Extract the (X, Y) coordinate from the center of the cell holding the provided text.  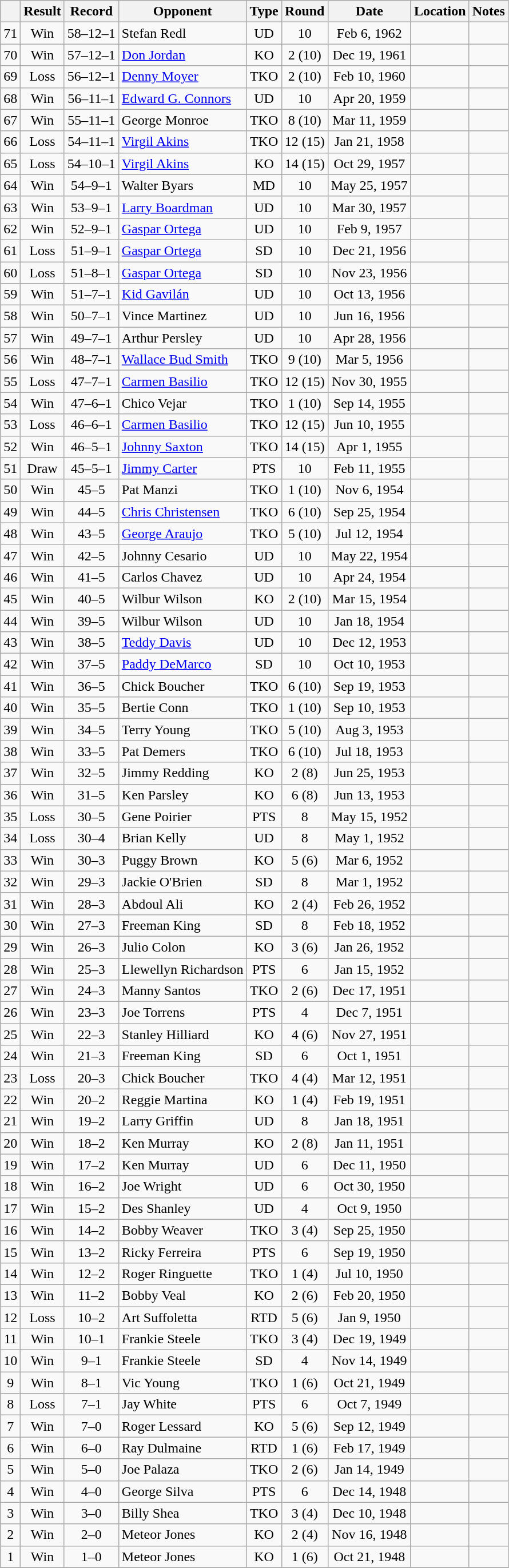
21–3 (92, 1056)
Oct 30, 1950 (369, 1187)
4 (4) (304, 1078)
54–9–1 (92, 185)
Oct 7, 1949 (369, 1404)
Sep 19, 1953 (369, 686)
12 (10, 1317)
Record (92, 11)
Nov 23, 1956 (369, 273)
May 1, 1952 (369, 838)
Brian Kelly (182, 838)
Jan 9, 1950 (369, 1317)
Mar 5, 1956 (369, 360)
1–0 (92, 1557)
27–3 (92, 925)
51–7–1 (92, 295)
Opponent (182, 11)
37 (10, 773)
Arthur Persley (182, 338)
Vince Martinez (182, 316)
21 (10, 1121)
11–2 (92, 1295)
Jun 16, 1956 (369, 316)
Johnny Cesario (182, 555)
62 (10, 229)
Dec 12, 1953 (369, 643)
27 (10, 991)
Location (440, 11)
56–11–1 (92, 98)
Jun 10, 1955 (369, 425)
Nov 14, 1949 (369, 1361)
28 (10, 969)
Dec 11, 1950 (369, 1165)
Notes (488, 11)
54 (10, 403)
Oct 9, 1950 (369, 1208)
45–5 (92, 490)
66 (10, 142)
9 (10, 1383)
39–5 (92, 620)
19 (10, 1165)
Jan 18, 1951 (369, 1121)
Abdoul Ali (182, 904)
George Araujo (182, 534)
37–5 (92, 664)
Round (304, 11)
30 (10, 925)
Terry Young (182, 730)
28–3 (92, 904)
51–9–1 (92, 250)
71 (10, 33)
55–11–1 (92, 120)
Oct 21, 1949 (369, 1383)
46 (10, 577)
Nov 16, 1948 (369, 1535)
45–5–1 (92, 468)
Don Jordan (182, 55)
Sep 19, 1950 (369, 1252)
Jan 21, 1958 (369, 142)
52–9–1 (92, 229)
Feb 6, 1962 (369, 33)
67 (10, 120)
Apr 20, 1959 (369, 98)
Oct 10, 1953 (369, 664)
47 (10, 555)
33–5 (92, 751)
Feb 10, 1960 (369, 77)
9 (10) (304, 360)
Result (42, 11)
26 (10, 1013)
69 (10, 77)
43 (10, 643)
Carlos Chavez (182, 577)
Roger Lessard (182, 1426)
22–3 (92, 1034)
Draw (42, 468)
Jan 15, 1952 (369, 969)
56 (10, 360)
Jay White (182, 1404)
34–5 (92, 730)
44 (10, 620)
7–1 (92, 1404)
3 (10, 1513)
Roger Ringuette (182, 1273)
Aug 3, 1953 (369, 730)
Ken Parsley (182, 795)
34 (10, 838)
60 (10, 273)
47–7–1 (92, 381)
Nov 6, 1954 (369, 490)
12–2 (92, 1273)
Dec 19, 1949 (369, 1339)
2 (10, 1535)
Pat Demers (182, 751)
Joe Torrens (182, 1013)
Julio Colon (182, 947)
15–2 (92, 1208)
George Silva (182, 1491)
Bertie Conn (182, 708)
Dec 14, 1948 (369, 1491)
2–0 (92, 1535)
Jun 13, 1953 (369, 795)
Jan 11, 1951 (369, 1143)
Sep 25, 1954 (369, 512)
3–0 (92, 1513)
Wallace Bud Smith (182, 360)
Jan 26, 1952 (369, 947)
45 (10, 599)
Oct 29, 1957 (369, 164)
Bobby Veal (182, 1295)
Mar 6, 1952 (369, 860)
Larry Boardman (182, 207)
7 (10, 1426)
Manny Santos (182, 991)
57–12–1 (92, 55)
65 (10, 164)
59 (10, 295)
George Monroe (182, 120)
36–5 (92, 686)
Feb 20, 1950 (369, 1295)
31 (10, 904)
20 (10, 1143)
Oct 1, 1951 (369, 1056)
11 (10, 1339)
32–5 (92, 773)
Denny Moyer (182, 77)
20–3 (92, 1078)
Dec 21, 1956 (369, 250)
43–5 (92, 534)
Chico Vejar (182, 403)
23 (10, 1078)
Feb 18, 1952 (369, 925)
Paddy DeMarco (182, 664)
48 (10, 534)
61 (10, 250)
Dec 17, 1951 (369, 991)
5 (10, 1470)
46–6–1 (92, 425)
Apr 24, 1954 (369, 577)
13–2 (92, 1252)
46–5–1 (92, 447)
Sep 10, 1953 (369, 708)
Jul 12, 1954 (369, 534)
Sep 14, 1955 (369, 403)
Reggie Martina (182, 1100)
Dec 10, 1948 (369, 1513)
57 (10, 338)
38–5 (92, 643)
1 (10, 1557)
53–9–1 (92, 207)
MD (264, 185)
Joe Palaza (182, 1470)
25–3 (92, 969)
39 (10, 730)
33 (10, 860)
Oct 13, 1956 (369, 295)
15 (10, 1252)
42 (10, 664)
Mar 12, 1951 (369, 1078)
41–5 (92, 577)
20–2 (92, 1100)
Walter Byars (182, 185)
Ricky Ferreira (182, 1252)
51–8–1 (92, 273)
Feb 26, 1952 (369, 904)
40–5 (92, 599)
52 (10, 447)
14 (10, 1273)
42–5 (92, 555)
51 (10, 468)
May 25, 1957 (369, 185)
25 (10, 1034)
18–2 (92, 1143)
58–12–1 (92, 33)
May 15, 1952 (369, 817)
30–4 (92, 838)
26–3 (92, 947)
41 (10, 686)
Ray Dulmaine (182, 1448)
Johnny Saxton (182, 447)
Stefan Redl (182, 33)
24 (10, 1056)
50 (10, 490)
Edward G. Connors (182, 98)
Dec 7, 1951 (369, 1013)
Jimmy Redding (182, 773)
35 (10, 817)
Dec 19, 1961 (369, 55)
Bobby Weaver (182, 1230)
29–3 (92, 882)
36 (10, 795)
63 (10, 207)
Jimmy Carter (182, 468)
6 (8) (304, 795)
58 (10, 316)
4 (6) (304, 1034)
5–0 (92, 1470)
22 (10, 1100)
Feb 19, 1951 (369, 1100)
3 (6) (304, 947)
18 (10, 1187)
56–12–1 (92, 77)
Vic Young (182, 1383)
Apr 28, 1956 (369, 338)
53 (10, 425)
23–3 (92, 1013)
64 (10, 185)
Larry Griffin (182, 1121)
30–3 (92, 860)
Chris Christensen (182, 512)
Jan 14, 1949 (369, 1470)
14–2 (92, 1230)
4–0 (92, 1491)
Gene Poirier (182, 817)
68 (10, 98)
Mar 15, 1954 (369, 599)
Nov 30, 1955 (369, 381)
29 (10, 947)
44–5 (92, 512)
54–10–1 (92, 164)
Art Suffoletta (182, 1317)
Llewellyn Richardson (182, 969)
Mar 1, 1952 (369, 882)
31–5 (92, 795)
Jun 25, 1953 (369, 773)
13 (10, 1295)
Puggy Brown (182, 860)
Pat Manzi (182, 490)
Date (369, 11)
Billy Shea (182, 1513)
17 (10, 1208)
Type (264, 11)
40 (10, 708)
Oct 21, 1948 (369, 1557)
17–2 (92, 1165)
Feb 17, 1949 (369, 1448)
55 (10, 381)
Jul 10, 1950 (369, 1273)
50–7–1 (92, 316)
7–0 (92, 1426)
32 (10, 882)
54–11–1 (92, 142)
Feb 9, 1957 (369, 229)
6–0 (92, 1448)
8 (10) (304, 120)
Joe Wright (182, 1187)
35–5 (92, 708)
Jan 18, 1954 (369, 620)
47–6–1 (92, 403)
10–2 (92, 1317)
70 (10, 55)
May 22, 1954 (369, 555)
Jackie O'Brien (182, 882)
16–2 (92, 1187)
Feb 11, 1955 (369, 468)
Sep 25, 1950 (369, 1230)
Apr 1, 1955 (369, 447)
19–2 (92, 1121)
48–7–1 (92, 360)
Sep 12, 1949 (369, 1426)
49–7–1 (92, 338)
Nov 27, 1951 (369, 1034)
38 (10, 751)
Stanley Hilliard (182, 1034)
Jul 18, 1953 (369, 751)
Kid Gavilán (182, 295)
30–5 (92, 817)
Mar 11, 1959 (369, 120)
Des Shanley (182, 1208)
Teddy Davis (182, 643)
49 (10, 512)
10–1 (92, 1339)
16 (10, 1230)
Mar 30, 1957 (369, 207)
9–1 (92, 1361)
8–1 (92, 1383)
24–3 (92, 991)
